Scan for the cell matching the given text and deliver its (x, y) coordinate at center. 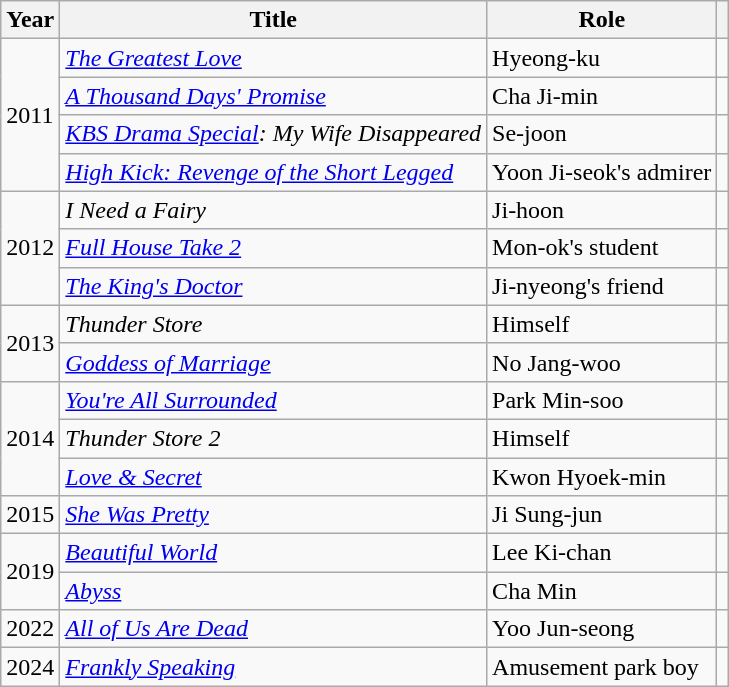
2024 (30, 667)
You're All Surrounded (274, 400)
High Kick: Revenge of the Short Legged (274, 172)
Thunder Store (274, 324)
Hyeong-ku (602, 58)
Role (602, 20)
No Jang-woo (602, 362)
The King's Doctor (274, 286)
Frankly Speaking (274, 667)
Se-joon (602, 134)
Yoo Jun-seong (602, 629)
Park Min-soo (602, 400)
Year (30, 20)
2022 (30, 629)
2013 (30, 343)
Love & Secret (274, 477)
Cha Ji-min (602, 96)
Kwon Hyoek-min (602, 477)
KBS Drama Special: My Wife Disappeared (274, 134)
Ji-nyeong's friend (602, 286)
2011 (30, 115)
2019 (30, 572)
2015 (30, 515)
Amusement park boy (602, 667)
Lee Ki-chan (602, 553)
Yoon Ji-seok's admirer (602, 172)
All of Us Are Dead (274, 629)
Thunder Store 2 (274, 438)
Mon-ok's student (602, 248)
Ji-hoon (602, 210)
Cha Min (602, 591)
I Need a Fairy (274, 210)
A Thousand Days' Promise (274, 96)
The Greatest Love (274, 58)
She Was Pretty (274, 515)
Ji Sung-jun (602, 515)
Abyss (274, 591)
Beautiful World (274, 553)
2014 (30, 438)
2012 (30, 248)
Full House Take 2 (274, 248)
Title (274, 20)
Goddess of Marriage (274, 362)
